Locate the cell with the specified text and output its (x, y) center coordinate. 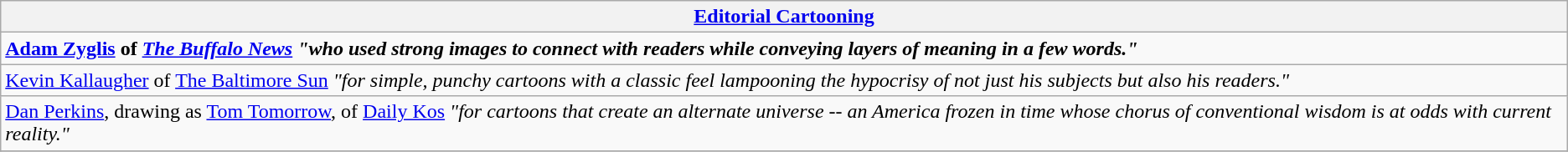
Editorial Cartooning (784, 17)
Adam Zyglis of The Buffalo News "who used strong images to connect with readers while conveying layers of meaning in a few words." (784, 48)
